Scan for the cell matching the given text and deliver its (x, y) coordinate at center. 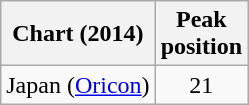
21 (201, 85)
Chart (2014) (78, 34)
Japan (Oricon) (78, 85)
Peakposition (201, 34)
